Find where the given text appears and provide that cell's center as [x, y] coordinate. 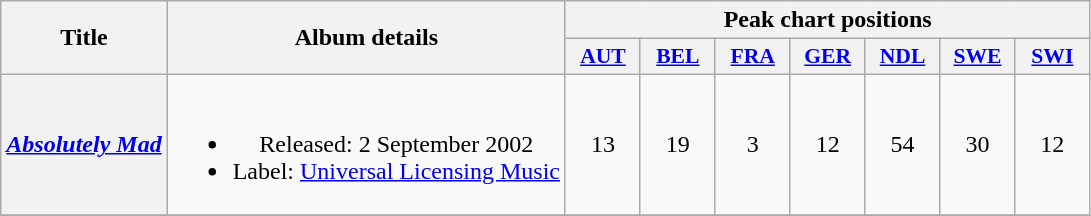
Title [84, 38]
Absolutely Mad [84, 144]
SWE [978, 57]
13 [602, 144]
19 [678, 144]
Released: 2 September 2002Label: Universal Licensing Music [366, 144]
BEL [678, 57]
Peak chart positions [827, 20]
NDL [902, 57]
54 [902, 144]
SWI [1052, 57]
3 [752, 144]
FRA [752, 57]
AUT [602, 57]
GER [828, 57]
Album details [366, 38]
30 [978, 144]
